Return (X, Y) of the center of cell containing provided text 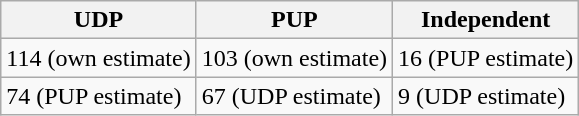
Independent (486, 20)
9 (UDP estimate) (486, 96)
74 (PUP estimate) (98, 96)
103 (own estimate) (294, 58)
UDP (98, 20)
PUP (294, 20)
114 (own estimate) (98, 58)
16 (PUP estimate) (486, 58)
67 (UDP estimate) (294, 96)
